Output the [X, Y] coordinate of the center of the cell containing the given text.  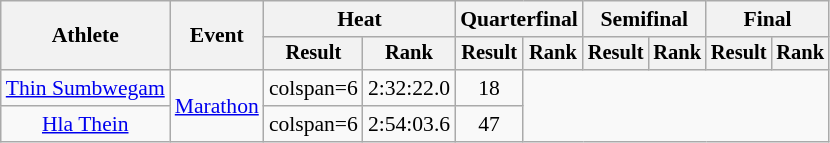
47 [489, 124]
Event [217, 36]
Thin Sumbwegam [86, 88]
18 [489, 88]
2:54:03.6 [409, 124]
Quarterfinal [519, 19]
Heat [360, 19]
Semifinal [644, 19]
Hla Thein [86, 124]
Marathon [217, 106]
2:32:22.0 [409, 88]
Athlete [86, 36]
Final [768, 19]
